Determine the [x, y] coordinate at the center of the cell enclosing the given text.  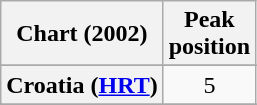
5 [209, 85]
Croatia (HRT) [82, 85]
Peakposition [209, 34]
Chart (2002) [82, 34]
